From the cell containing the given text, extract its center point as (X, Y) coordinate. 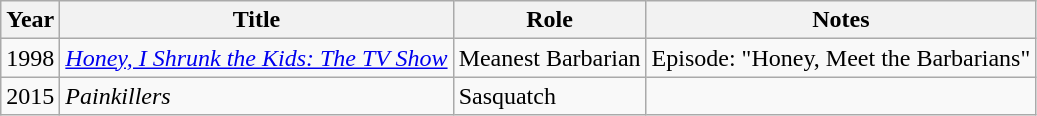
Painkillers (256, 96)
1998 (30, 58)
Honey, I Shrunk the Kids: The TV Show (256, 58)
Notes (841, 20)
Episode: "Honey, Meet the Barbarians" (841, 58)
Meanest Barbarian (550, 58)
Year (30, 20)
2015 (30, 96)
Sasquatch (550, 96)
Role (550, 20)
Title (256, 20)
